Determine the [X, Y] coordinate at the center of the cell enclosing the given text.  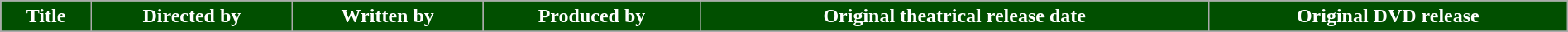
Title [46, 16]
Original theatrical release date [954, 16]
Directed by [192, 16]
Original DVD release [1388, 16]
Written by [387, 16]
Produced by [592, 16]
